Identify which cell holds the provided text, then report its [X, Y] central coordinate. 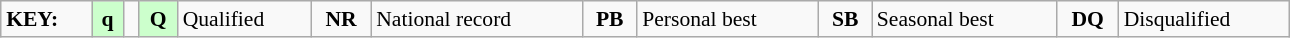
NR [341, 19]
KEY: [46, 19]
SB [846, 19]
Q [158, 19]
Disqualified [1204, 19]
Personal best [728, 19]
Qualified [244, 19]
National record [476, 19]
PB [610, 19]
DQ [1088, 19]
q [108, 19]
Seasonal best [964, 19]
